Identify which cell holds the provided text, then report its [X, Y] central coordinate. 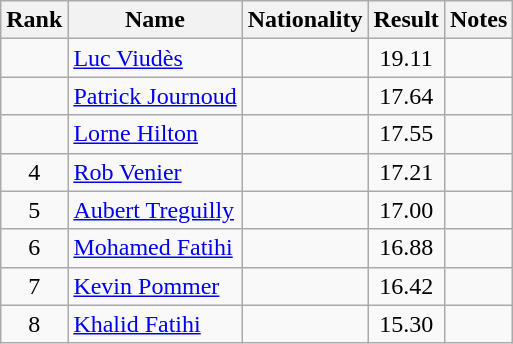
Kevin Pommer [155, 286]
16.88 [406, 248]
Name [155, 20]
19.11 [406, 58]
6 [34, 248]
Luc Viudès [155, 58]
Aubert Treguilly [155, 210]
17.00 [406, 210]
16.42 [406, 286]
Khalid Fatihi [155, 324]
4 [34, 172]
8 [34, 324]
17.21 [406, 172]
5 [34, 210]
17.55 [406, 134]
Rank [34, 20]
Nationality [305, 20]
Result [406, 20]
7 [34, 286]
Patrick Journoud [155, 96]
17.64 [406, 96]
Lorne Hilton [155, 134]
15.30 [406, 324]
Mohamed Fatihi [155, 248]
Notes [478, 20]
Rob Venier [155, 172]
